Return [x, y] of the center of cell containing provided text 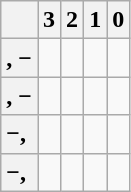
2 [72, 20]
1 [96, 20]
3 [50, 20]
0 [118, 20]
